Find where the given text appears and provide that cell's center as (X, Y) coordinate. 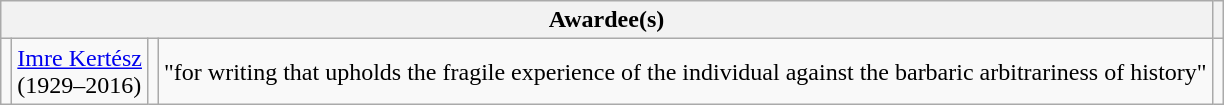
"for writing that upholds the fragile experience of the individual against the barbaric arbitrariness of history" (686, 72)
Awardee(s) (606, 20)
Imre Kertész(1929–2016) (80, 72)
